Search for the cell housing the specified text and yield its [x, y] center coordinate. 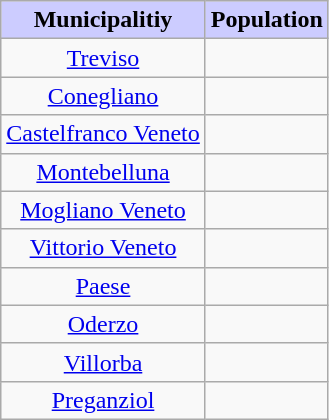
Villorba [104, 362]
Population [266, 20]
Montebelluna [104, 172]
Vittorio Veneto [104, 248]
Preganziol [104, 400]
Paese [104, 286]
Municipalitiy [104, 20]
Mogliano Veneto [104, 210]
Oderzo [104, 324]
Treviso [104, 58]
Castelfranco Veneto [104, 134]
Conegliano [104, 96]
